Return [x, y] of the center of cell containing provided text 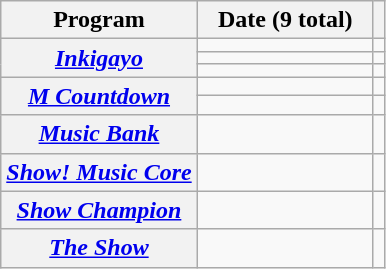
Music Bank [99, 134]
The Show [99, 248]
Inkigayo [99, 58]
Date (9 total) [285, 20]
Show Champion [99, 210]
Program [99, 20]
M Countdown [99, 96]
Show! Music Core [99, 172]
